Output the (X, Y) coordinate of the center of the cell containing the given text.  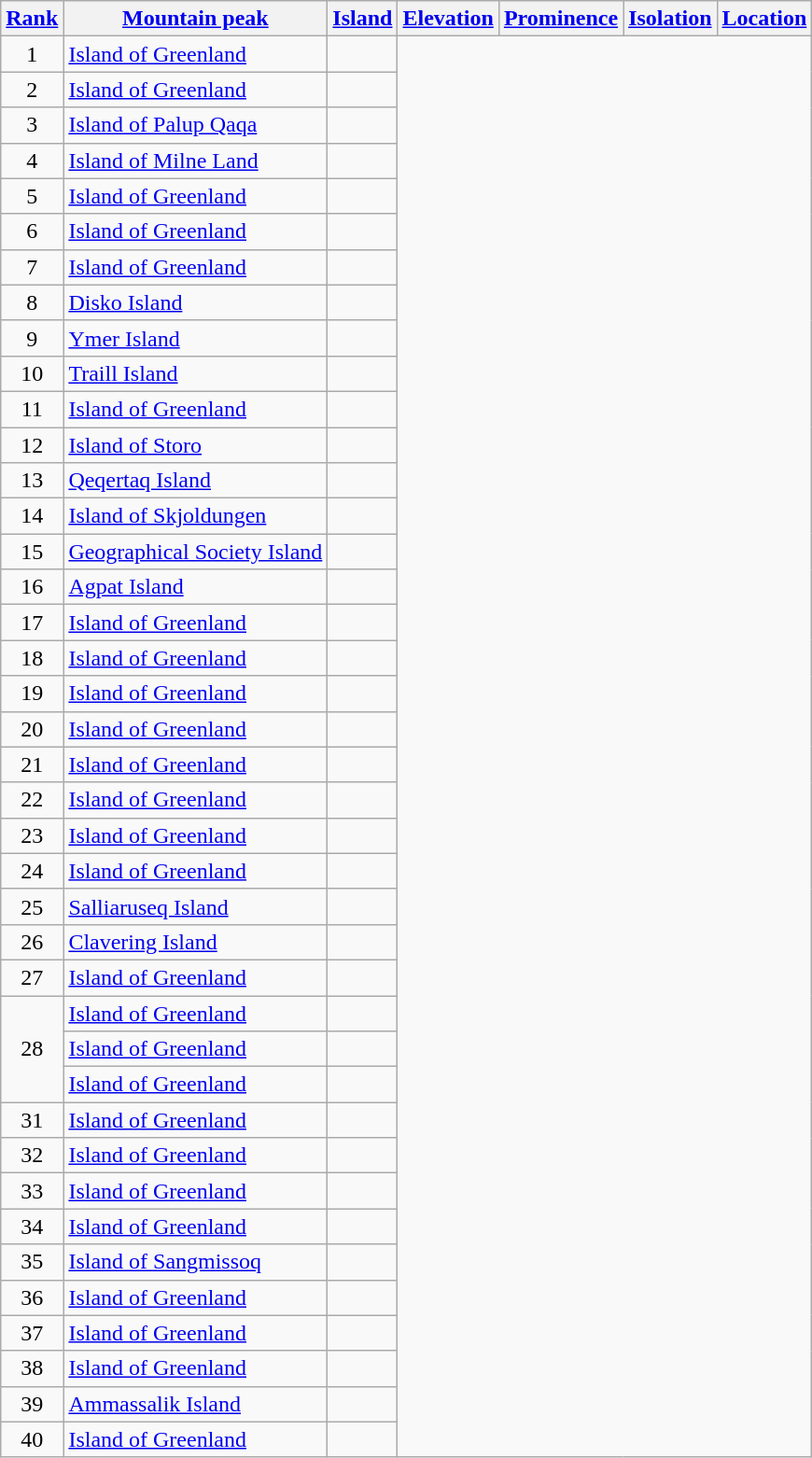
38 (32, 1368)
Rank (32, 19)
24 (32, 871)
4 (32, 161)
Agpat Island (196, 587)
20 (32, 729)
3 (32, 125)
39 (32, 1404)
Traill Island (196, 373)
Disko Island (196, 302)
19 (32, 694)
Ymer Island (196, 338)
Island (362, 19)
18 (32, 658)
Salliaruseq Island (196, 906)
37 (32, 1333)
Ammassalik Island (196, 1404)
26 (32, 942)
10 (32, 373)
22 (32, 800)
17 (32, 623)
35 (32, 1262)
34 (32, 1227)
32 (32, 1156)
36 (32, 1297)
23 (32, 835)
40 (32, 1439)
Mountain peak (196, 19)
Elevation (448, 19)
33 (32, 1191)
1 (32, 54)
5 (32, 196)
27 (32, 977)
Island of Storo (196, 445)
Clavering Island (196, 942)
8 (32, 302)
2 (32, 90)
13 (32, 481)
21 (32, 764)
Prominence (560, 19)
28 (32, 1048)
25 (32, 906)
Island of Skjoldungen (196, 516)
12 (32, 445)
Location (764, 19)
6 (32, 231)
16 (32, 587)
31 (32, 1120)
Island of Milne Land (196, 161)
11 (32, 409)
Isolation (670, 19)
15 (32, 552)
Geographical Society Island (196, 552)
9 (32, 338)
7 (32, 267)
Island of Sangmissoq (196, 1262)
14 (32, 516)
Island of Palup Qaqa (196, 125)
Qeqertaq Island (196, 481)
